Output the [x, y] coordinate of the center of the cell containing the given text.  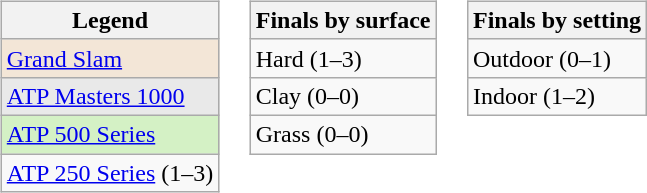
Clay (0–0) [343, 96]
ATP 250 Series (1–3) [110, 173]
Finals by surface [343, 20]
Outdoor (0–1) [556, 58]
Legend [110, 20]
Indoor (1–2) [556, 96]
Hard (1–3) [343, 58]
Grass (0–0) [343, 134]
ATP 500 Series [110, 134]
ATP Masters 1000 [110, 96]
Grand Slam [110, 58]
Finals by setting [556, 20]
